Find where the given text appears and provide that cell's center as [X, Y] coordinate. 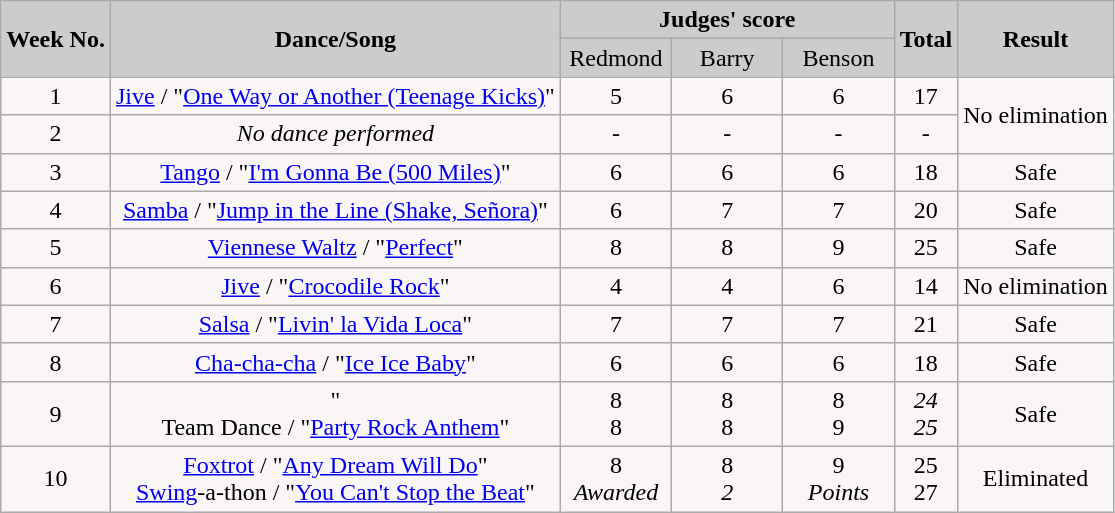
20 [926, 210]
1 [56, 96]
Barry [728, 58]
Benson [838, 58]
8Awarded [616, 478]
9Points [838, 478]
3 [56, 172]
10 [56, 478]
Foxtrot / "Any Dream Will Do"Swing-a-thon / "You Can't Stop the Beat" [335, 478]
17 [926, 96]
No dance performed [335, 134]
14 [926, 286]
Redmond [616, 58]
Jive / "Crocodile Rock" [335, 286]
Dance/Song [335, 39]
Total [926, 39]
Week No. [56, 39]
Viennese Waltz / "Perfect" [335, 248]
Cha-cha-cha / "Ice Ice Baby" [335, 362]
2425 [926, 414]
25 [926, 248]
Result [1036, 39]
Samba / "Jump in the Line (Shake, Señora)" [335, 210]
82 [728, 478]
21 [926, 324]
Eliminated [1036, 478]
2 [56, 134]
"Team Dance / "Party Rock Anthem" [335, 414]
89 [838, 414]
Judges' score [727, 20]
Jive / "One Way or Another (Teenage Kicks)" [335, 96]
Salsa / "Livin' la Vida Loca" [335, 324]
2527 [926, 478]
Tango / "I'm Gonna Be (500 Miles)" [335, 172]
